For the text-containing cell, return its midpoint in [X, Y] coordinate format. 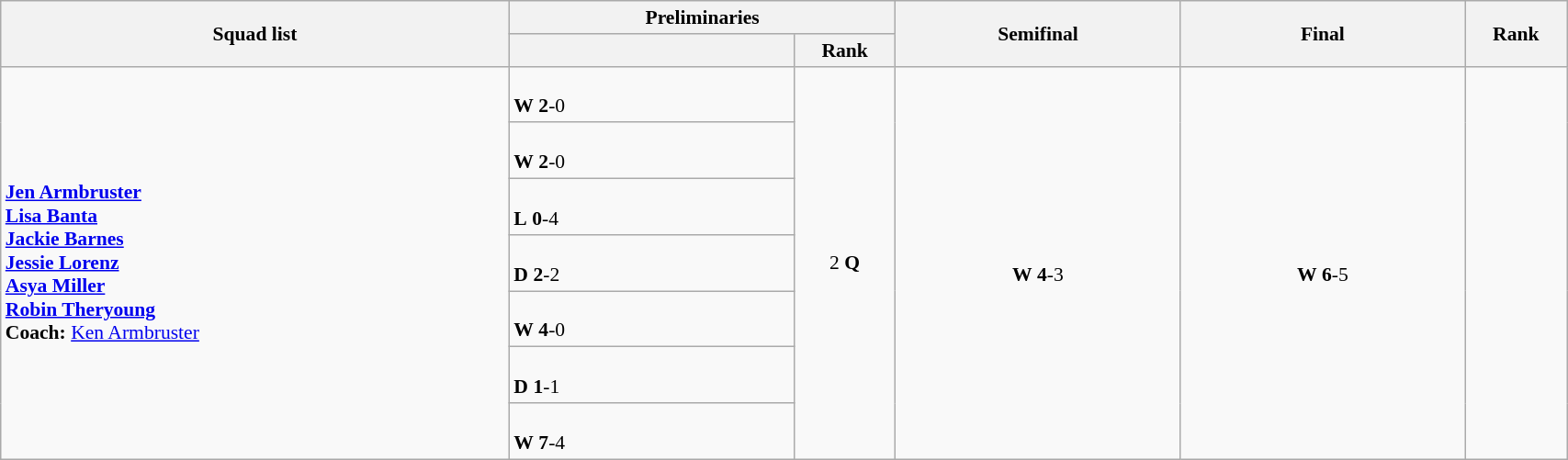
W 4-0 [651, 320]
Squad list [255, 33]
W 7-4 [651, 432]
Semifinal [1038, 33]
Preliminaries [702, 17]
D 2-2 [651, 263]
W 6-5 [1323, 263]
Final [1323, 33]
L 0-4 [651, 208]
W 4-3 [1038, 263]
2 Q [845, 263]
D 1-1 [651, 375]
Jen ArmbrusterLisa BantaJackie BarnesJessie LorenzAsya MillerRobin Theryoung Coach: Ken Armbruster [255, 263]
